Detect which cell encompasses the target text, then output its [X, Y] center coordinate. 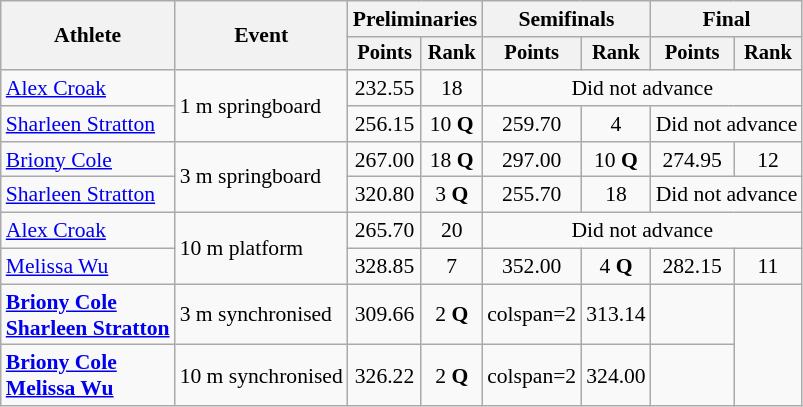
Briony ColeSharleen Stratton [88, 314]
Melissa Wu [88, 267]
4 Q [616, 267]
10 m synchronised [262, 376]
297.00 [532, 160]
259.70 [532, 124]
Athlete [88, 36]
326.22 [385, 376]
Briony Cole [88, 160]
10 m platform [262, 248]
7 [452, 267]
352.00 [532, 267]
12 [768, 160]
256.15 [385, 124]
3 Q [452, 195]
3 m springboard [262, 178]
265.70 [385, 231]
Briony ColeMelissa Wu [88, 376]
Final [727, 19]
4 [616, 124]
274.95 [692, 160]
20 [452, 231]
324.00 [616, 376]
313.14 [616, 314]
232.55 [385, 88]
1 m springboard [262, 106]
Semifinals [566, 19]
11 [768, 267]
320.80 [385, 195]
Preliminaries [415, 19]
255.70 [532, 195]
309.66 [385, 314]
267.00 [385, 160]
282.15 [692, 267]
Event [262, 36]
18 Q [452, 160]
3 m synchronised [262, 314]
328.85 [385, 267]
